Capture the cell that displays the provided text and extract its (X, Y) central coordinate. 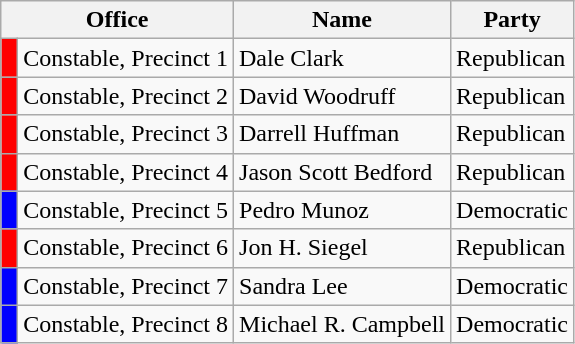
Constable, Precinct 6 (126, 248)
Jason Scott Bedford (342, 172)
Darrell Huffman (342, 134)
Constable, Precinct 1 (126, 58)
Dale Clark (342, 58)
Party (512, 20)
Name (342, 20)
Michael R. Campbell (342, 324)
Constable, Precinct 7 (126, 286)
Constable, Precinct 2 (126, 96)
Jon H. Siegel (342, 248)
Pedro Munoz (342, 210)
Constable, Precinct 4 (126, 172)
Sandra Lee (342, 286)
Constable, Precinct 8 (126, 324)
Office (118, 20)
Constable, Precinct 3 (126, 134)
Constable, Precinct 5 (126, 210)
David Woodruff (342, 96)
